Identify which cell holds the provided text, then report its [x, y] central coordinate. 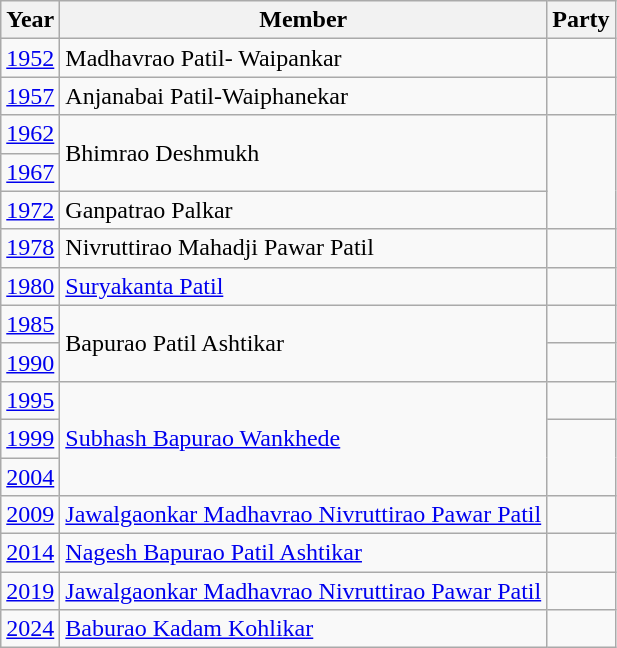
Nagesh Bapurao Patil Ashtikar [304, 553]
Suryakanta Patil [304, 286]
1999 [30, 438]
1978 [30, 248]
1980 [30, 286]
2019 [30, 591]
2024 [30, 629]
1962 [30, 134]
Baburao Kadam Kohlikar [304, 629]
Bapurao Patil Ashtikar [304, 343]
Nivruttirao Mahadji Pawar Patil [304, 248]
1990 [30, 362]
Member [304, 20]
Subhash Bapurao Wankhede [304, 438]
2009 [30, 515]
1967 [30, 172]
Madhavrao Patil- Waipankar [304, 58]
1995 [30, 400]
2014 [30, 553]
Bhimrao Deshmukh [304, 153]
1957 [30, 96]
Year [30, 20]
Anjanabai Patil-Waiphanekar [304, 96]
1952 [30, 58]
1972 [30, 210]
Party [581, 20]
Ganpatrao Palkar [304, 210]
2004 [30, 477]
1985 [30, 324]
